Provide the [x, y] coordinate of the cell's center where the given text is located.  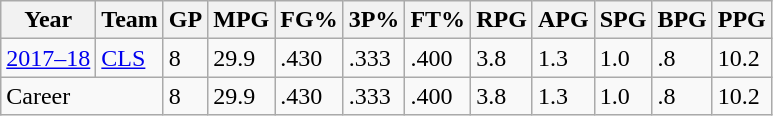
CLS [130, 58]
APG [563, 20]
Team [130, 20]
BPG [682, 20]
RPG [502, 20]
Year [48, 20]
3P% [374, 20]
GP [185, 20]
MPG [242, 20]
FG% [309, 20]
PPG [742, 20]
FT% [438, 20]
Career [82, 96]
2017–18 [48, 58]
SPG [623, 20]
